Return the (X, Y) coordinate for the center point of the cell that contains the specified text.  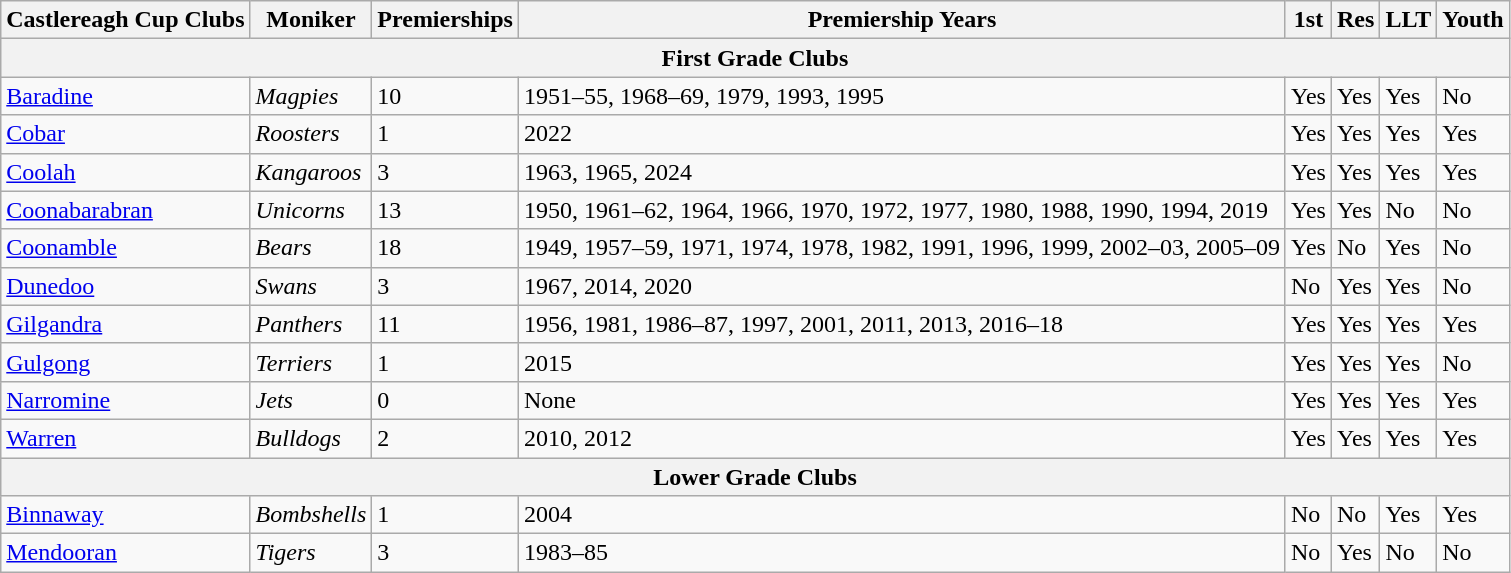
Bombshells (311, 515)
11 (446, 324)
Coolah (126, 172)
1st (1308, 20)
Kangaroos (311, 172)
Binnaway (126, 515)
Mendooran (126, 553)
1963, 1965, 2024 (902, 172)
0 (446, 400)
2010, 2012 (902, 438)
13 (446, 210)
Bulldogs (311, 438)
1967, 2014, 2020 (902, 286)
Warren (126, 438)
Dunedoo (126, 286)
Swans (311, 286)
Coonamble (126, 248)
18 (446, 248)
Res (1355, 20)
2022 (902, 134)
Bears (311, 248)
Panthers (311, 324)
Narromine (126, 400)
Unicorns (311, 210)
2004 (902, 515)
Baradine (126, 96)
First Grade Clubs (755, 58)
Moniker (311, 20)
Tigers (311, 553)
Castlereagh Cup Clubs (126, 20)
Cobar (126, 134)
Coonabarabran (126, 210)
1983–85 (902, 553)
Gilgandra (126, 324)
Roosters (311, 134)
1956, 1981, 1986–87, 1997, 2001, 2011, 2013, 2016–18 (902, 324)
2 (446, 438)
Premiership Years (902, 20)
Terriers (311, 362)
Premierships (446, 20)
Youth (1473, 20)
10 (446, 96)
1949, 1957–59, 1971, 1974, 1978, 1982, 1991, 1996, 1999, 2002–03, 2005–09 (902, 248)
Gulgong (126, 362)
Jets (311, 400)
LLT (1408, 20)
1950, 1961–62, 1964, 1966, 1970, 1972, 1977, 1980, 1988, 1990, 1994, 2019 (902, 210)
1951–55, 1968–69, 1979, 1993, 1995 (902, 96)
2015 (902, 362)
Lower Grade Clubs (755, 477)
None (902, 400)
Magpies (311, 96)
